Find where the given text appears and provide that cell's center as [X, Y] coordinate. 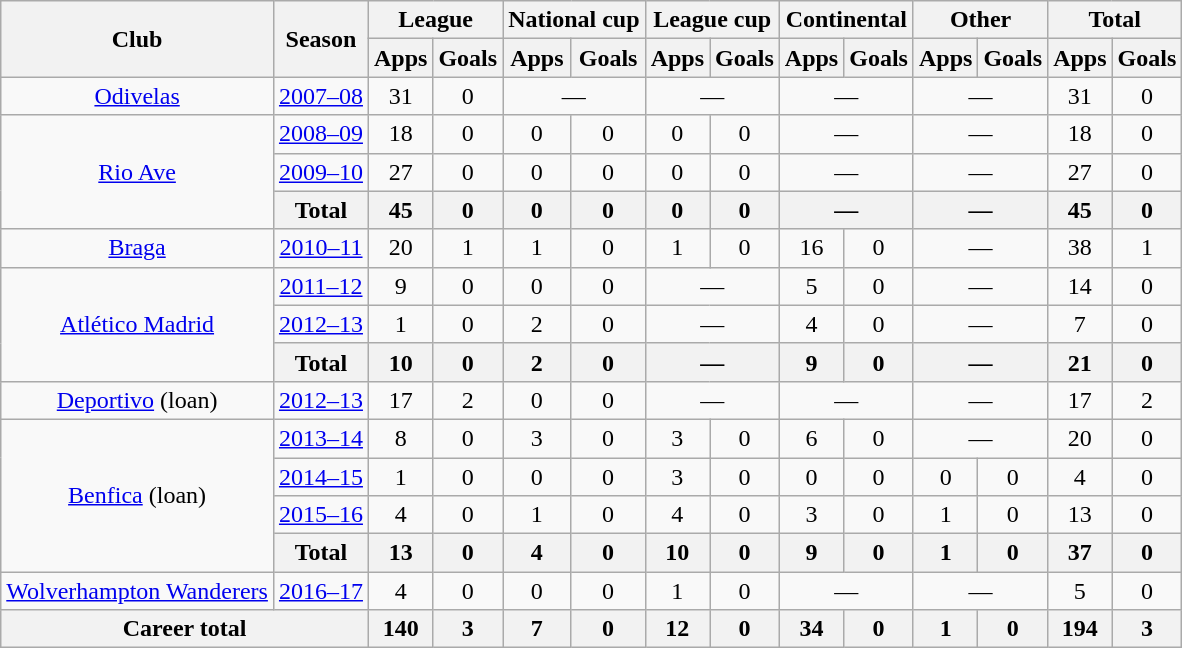
16 [811, 248]
21 [1080, 362]
2015–16 [320, 515]
34 [811, 629]
2013–14 [320, 438]
12 [677, 629]
League [435, 20]
Club [138, 39]
140 [400, 629]
8 [400, 438]
Benfica (loan) [138, 495]
Atlético Madrid [138, 324]
Deportivo (loan) [138, 400]
38 [1080, 248]
League cup [712, 20]
6 [811, 438]
National cup [574, 20]
Continental [846, 20]
Braga [138, 248]
Rio Ave [138, 172]
2007–08 [320, 96]
37 [1080, 553]
Other [980, 20]
14 [1080, 286]
Season [320, 39]
2010–11 [320, 248]
2009–10 [320, 172]
2008–09 [320, 134]
Wolverhampton Wanderers [138, 591]
194 [1080, 629]
Odivelas [138, 96]
2014–15 [320, 477]
Career total [185, 629]
2016–17 [320, 591]
2011–12 [320, 286]
